Determine the [X, Y] coordinate at the center of the cell enclosing the given text.  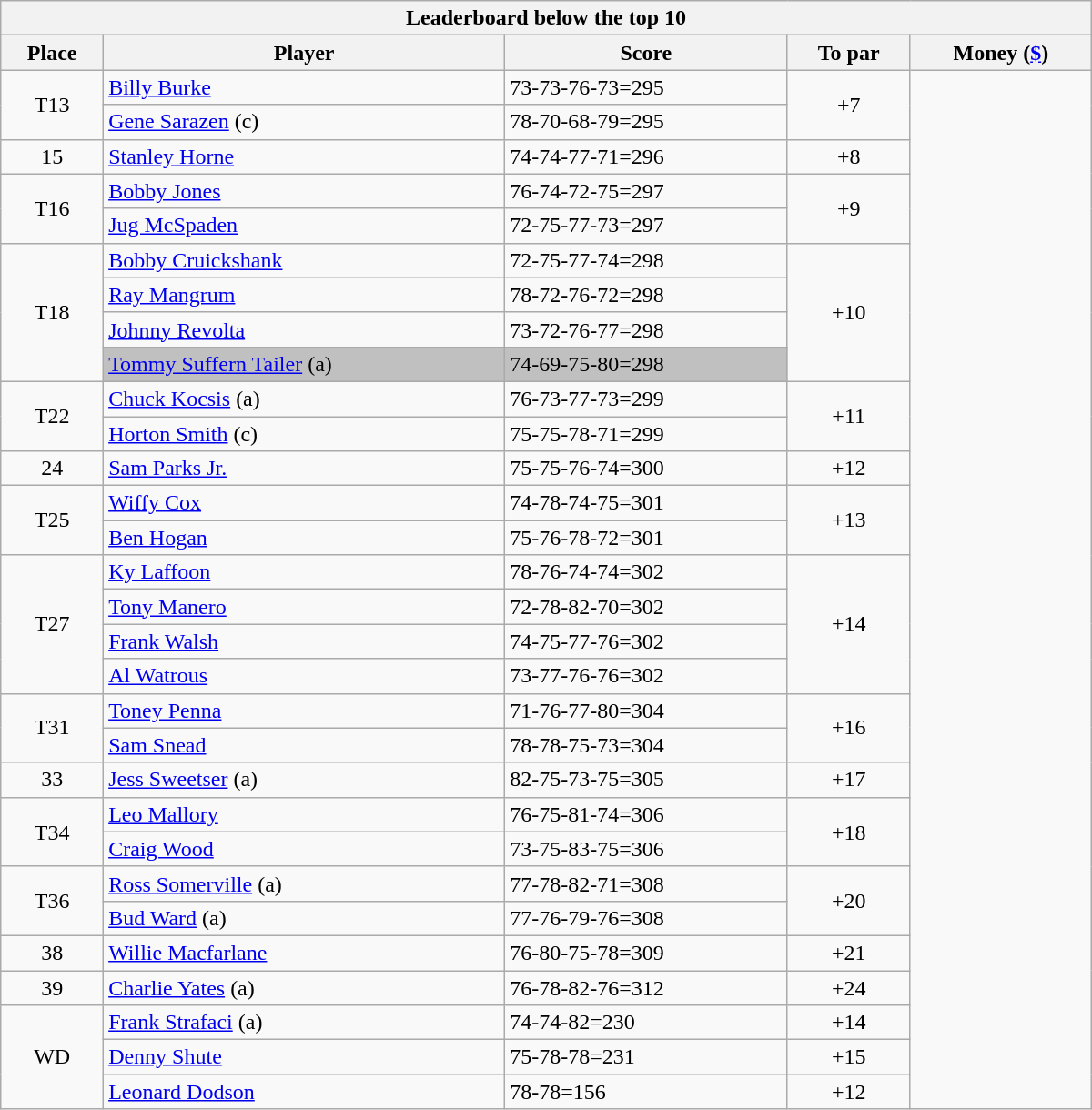
Ky Laffoon [304, 572]
Jess Sweetser (a) [304, 780]
72-78-82-70=302 [646, 607]
Leaderboard below the top 10 [546, 18]
Sam Parks Jr. [304, 469]
+24 [848, 987]
T34 [53, 832]
74-78-74-75=301 [646, 503]
15 [53, 156]
38 [53, 953]
Tommy Suffern Tailer (a) [304, 364]
T25 [53, 520]
Frank Walsh [304, 641]
Stanley Horne [304, 156]
33 [53, 780]
To par [848, 53]
Gene Sarazen (c) [304, 122]
Money ($) [1001, 53]
76-75-81-74=306 [646, 814]
Player [304, 53]
78-72-76-72=298 [646, 295]
T13 [53, 105]
82-75-73-75=305 [646, 780]
Bobby Cruickshank [304, 260]
+7 [848, 105]
+11 [848, 416]
Bud Ward (a) [304, 918]
76-80-75-78=309 [646, 953]
+15 [848, 1057]
T18 [53, 312]
76-74-72-75=297 [646, 191]
75-75-78-71=299 [646, 434]
Craig Wood [304, 849]
72-75-77-73=297 [646, 226]
74-74-77-71=296 [646, 156]
71-76-77-80=304 [646, 711]
39 [53, 987]
73-72-76-77=298 [646, 329]
T16 [53, 208]
74-74-82=230 [646, 1023]
73-77-76-76=302 [646, 676]
T36 [53, 901]
Tony Manero [304, 607]
Leo Mallory [304, 814]
Score [646, 53]
74-69-75-80=298 [646, 364]
24 [53, 469]
Al Watrous [304, 676]
Horton Smith (c) [304, 434]
Johnny Revolta [304, 329]
75-75-76-74=300 [646, 469]
72-75-77-74=298 [646, 260]
Leonard Dodson [304, 1092]
T31 [53, 728]
Wiffy Cox [304, 503]
Bobby Jones [304, 191]
74-75-77-76=302 [646, 641]
Frank Strafaci (a) [304, 1023]
Charlie Yates (a) [304, 987]
Ross Somerville (a) [304, 883]
+18 [848, 832]
Jug McSpaden [304, 226]
78-78-75-73=304 [646, 745]
T27 [53, 624]
76-73-77-73=299 [646, 399]
WD [53, 1057]
T22 [53, 416]
Denny Shute [304, 1057]
+10 [848, 312]
78-78=156 [646, 1092]
78-76-74-74=302 [646, 572]
+20 [848, 901]
Ray Mangrum [304, 295]
Willie Macfarlane [304, 953]
+13 [848, 520]
+8 [848, 156]
+17 [848, 780]
Ben Hogan [304, 538]
77-78-82-71=308 [646, 883]
75-76-78-72=301 [646, 538]
73-73-76-73=295 [646, 87]
75-78-78=231 [646, 1057]
77-76-79-76=308 [646, 918]
78-70-68-79=295 [646, 122]
Place [53, 53]
+16 [848, 728]
76-78-82-76=312 [646, 987]
+21 [848, 953]
Sam Snead [304, 745]
73-75-83-75=306 [646, 849]
+9 [848, 208]
Toney Penna [304, 711]
Billy Burke [304, 87]
Chuck Kocsis (a) [304, 399]
